Capture the cell that displays the provided text and extract its [x, y] central coordinate. 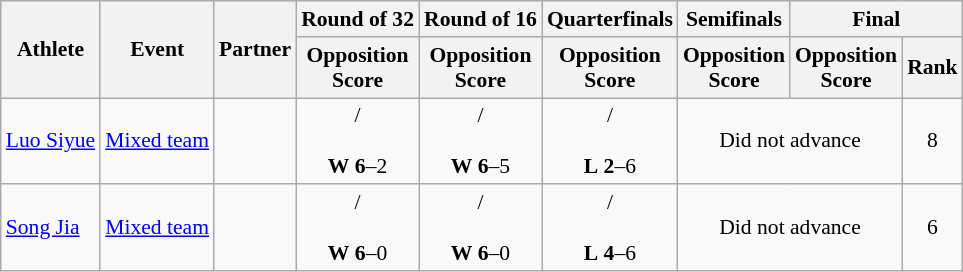
Round of 32 [358, 19]
8 [932, 142]
/ W 6–5 [480, 142]
Song Jia [50, 228]
Final [876, 19]
Quarterfinals [610, 19]
/ W 6–2 [358, 142]
Rank [932, 68]
Event [157, 50]
6 [932, 228]
Round of 16 [480, 19]
Athlete [50, 50]
Semifinals [734, 19]
Luo Siyue [50, 142]
/ L 2–6 [610, 142]
Partner [255, 50]
/ L 4–6 [610, 228]
